Extract the [x, y] coordinate from the center of the cell holding the provided text.  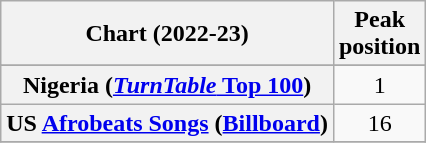
Peakposition [379, 34]
Chart (2022-23) [168, 34]
1 [379, 85]
Nigeria (TurnTable Top 100) [168, 85]
US Afrobeats Songs (Billboard) [168, 123]
16 [379, 123]
